Search for the cell housing the specified text and yield its (X, Y) center coordinate. 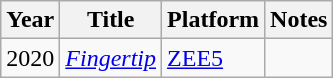
2020 (30, 58)
Notes (299, 20)
Fingertip (111, 58)
Title (111, 20)
ZEE5 (214, 58)
Year (30, 20)
Platform (214, 20)
